Capture the cell that displays the provided text and extract its (X, Y) central coordinate. 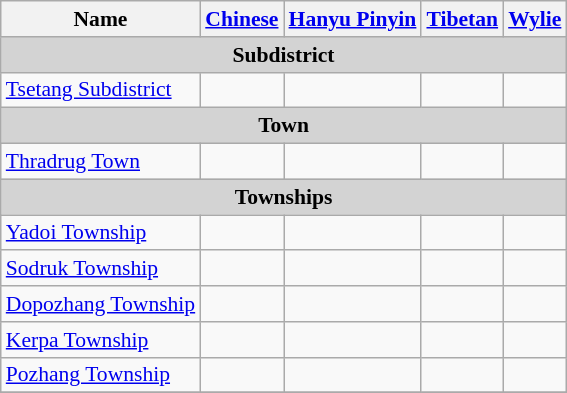
Townships (284, 197)
Chinese (242, 19)
Tsetang Subdistrict (100, 90)
Sodruk Township (100, 269)
Dopozhang Township (100, 304)
Kerpa Township (100, 340)
Subdistrict (284, 55)
Yadoi Township (100, 233)
Wylie (534, 19)
Tibetan (462, 19)
Pozhang Township (100, 375)
Thradrug Town (100, 162)
Hanyu Pinyin (353, 19)
Town (284, 126)
Name (100, 19)
